Return the (x, y) coordinate for the center point of the cell that contains the specified text.  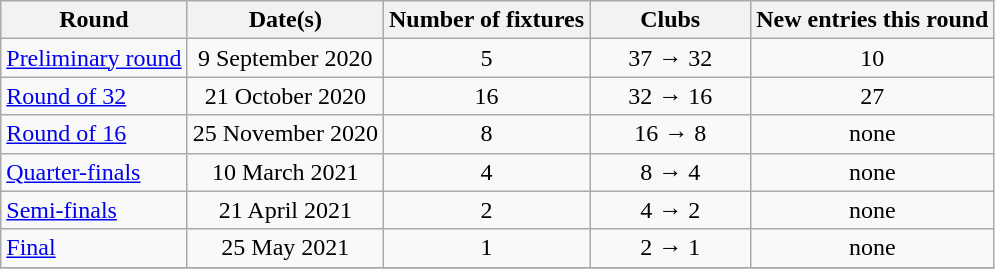
Round (94, 20)
Preliminary round (94, 58)
Round of 32 (94, 96)
Date(s) (285, 20)
New entries this round (872, 20)
Final (94, 248)
37 → 32 (670, 58)
Clubs (670, 20)
25 May 2021 (285, 248)
32 → 16 (670, 96)
16 → 8 (670, 134)
2 → 1 (670, 248)
9 September 2020 (285, 58)
5 (486, 58)
Semi-finals (94, 210)
Number of fixtures (486, 20)
10 March 2021 (285, 172)
10 (872, 58)
8 → 4 (670, 172)
21 April 2021 (285, 210)
Round of 16 (94, 134)
21 October 2020 (285, 96)
1 (486, 248)
Quarter-finals (94, 172)
25 November 2020 (285, 134)
4 (486, 172)
2 (486, 210)
4 → 2 (670, 210)
16 (486, 96)
8 (486, 134)
27 (872, 96)
